Locate the cell with the specified text and output its [x, y] center coordinate. 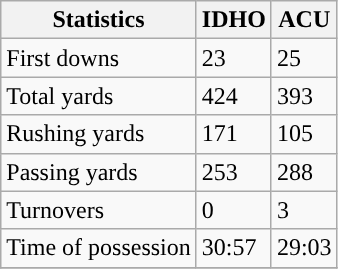
288 [304, 172]
First downs [99, 58]
ACU [304, 20]
Time of possession [99, 248]
Statistics [99, 20]
171 [234, 134]
IDHO [234, 20]
3 [304, 210]
Passing yards [99, 172]
393 [304, 96]
Turnovers [99, 210]
Total yards [99, 96]
0 [234, 210]
253 [234, 172]
23 [234, 58]
30:57 [234, 248]
424 [234, 96]
29:03 [304, 248]
105 [304, 134]
Rushing yards [99, 134]
25 [304, 58]
